Provide the (x, y) coordinate of the cell's center where the given text is located.  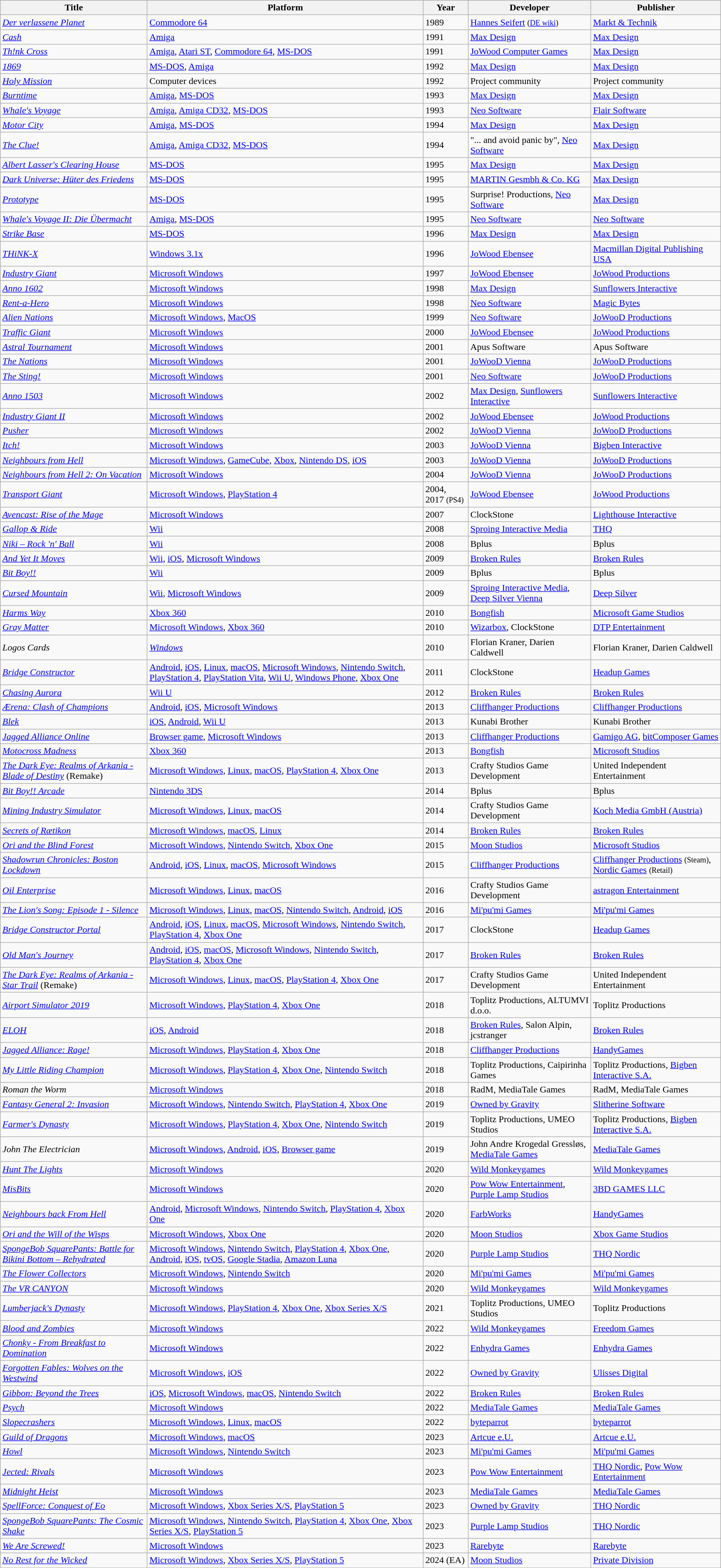
FarbWorks (530, 1214)
2011 (446, 672)
Pow Wow Entertainment (530, 1471)
Blek (74, 721)
Cash (74, 37)
Fantasy General 2: Invasion (74, 1104)
SpongeBob SquarePants: Battle for Bikini Bottom – Rehydrated (74, 1254)
2021 (446, 1308)
Ulisses Digital (656, 1373)
Jagged Alliance: Rage! (74, 1050)
Sproing Interactive Media, Deep Silver Vienna (530, 593)
Hannes Seifert (DE wiki) (530, 22)
Gray Matter (74, 627)
2007 (446, 514)
Ori and the Will of the Wisps (74, 1234)
Microsoft Windows, Nintendo Switch, PlayStation 4, Xbox One (285, 1104)
Microsoft Game Studios (656, 613)
Jected: Rivals (74, 1471)
Microsoft Windows, PlayStation 4 (285, 495)
Bit Boy!! Arcade (74, 791)
Slitherine Software (656, 1104)
THQ Nordic, Pow Wow Entertainment (656, 1471)
Sproing Interactive Media (530, 529)
Transport Giant (74, 495)
Rent-a-Hero (74, 303)
Motocross Madness (74, 751)
John Andre Krogedal Gressløs, MediaTale Games (530, 1149)
Wii, iOS, Microsoft Windows (285, 558)
Burntime (74, 96)
Prototype (74, 199)
Developer (530, 8)
Midnight Heist (74, 1491)
Neighbours from Hell (74, 460)
Browser game, Microsoft Windows (285, 736)
Microsoft Windows, GameCube, Xbox, Nintendo DS, iOS (285, 460)
DTP Entertainment (656, 627)
Android, iOS, Linux, macOS, Microsoft Windows, Nintendo Switch, PlayStation 4, PlayStation Vita, Wii U, Windows Phone, Xbox One (285, 672)
Microsoft Windows, Android, iOS, Browser game (285, 1149)
We Are Screwed! (74, 1546)
1997 (446, 274)
Android, iOS, Linux, macOS, Microsoft Windows, Nintendo Switch, PlayStation 4, Xbox One (285, 929)
Chasing Aurora (74, 692)
The Lion's Song: Episode 1 - Silence (74, 910)
1999 (446, 318)
Ærena: Clash of Champions (74, 707)
Forgotten Fables: Wolves on the Westwind (74, 1373)
Magic Bytes (656, 303)
Avencast: Rise of the Mage (74, 514)
Motor City (74, 125)
Ori and the Blind Forest (74, 845)
And Yet It Moves (74, 558)
Der verlassene Planet (74, 22)
Oil Enterprise (74, 890)
Anno 1503 (74, 396)
The Nations (74, 361)
Guild of Dragons (74, 1437)
2000 (446, 332)
Neighbours back From Hell (74, 1214)
Android, iOS, macOS, Microsoft Windows, Nintendo Switch, PlayStation 4, Xbox One (285, 955)
Microsoft Windows, macOS, Linux (285, 830)
Gibbon: Beyond the Trees (74, 1393)
Microsoft Windows, Nintendo Switch, PlayStation 4, Xbox One, Android, iOS, tvOS, Google Stadia, Amazon Luna (285, 1254)
Microsoft Windows, Xbox 360 (285, 627)
Toplitz Productions, Caipirinha Games (530, 1070)
Whale's Voyage II: Die Übermacht (74, 219)
Wii, Microsoft Windows (285, 593)
The Dark Eye: Realms of Arkania - Blade of Destiny (Remake) (74, 771)
2004 (446, 475)
Chonky - From Breakfast to Domination (74, 1348)
The Dark Eye: Realms of Arkania - Star Trail (Remake) (74, 980)
Logos Cards (74, 647)
ELOH (74, 1030)
Strike Base (74, 234)
John The Electrician (74, 1149)
Howl (74, 1452)
1989 (446, 22)
Microsoft Windows, Linux, macOS, Nintendo Switch, Android, iOS (285, 910)
SpellForce: Conquest of Eo (74, 1506)
Publisher (656, 8)
Traffic Giant (74, 332)
Title (74, 8)
Old Man's Journey (74, 955)
Harms Way (74, 613)
Itch! (74, 445)
"... and avoid panic by", Neo Software (530, 145)
Android, iOS, Linux, macOS, Microsoft Windows (285, 865)
Microsoft Windows, Xbox One (285, 1234)
Computer devices (285, 81)
3BD GAMES LLC (656, 1189)
THQ (656, 529)
astragon Entertainment (656, 890)
The Sting! (74, 376)
Astral Tournament (74, 347)
2012 (446, 692)
Deep Silver (656, 593)
Roman the Worm (74, 1090)
Android, iOS, Microsoft Windows (285, 707)
The VR CANYON (74, 1288)
Bridge Constructor Portal (74, 929)
Freedom Games (656, 1328)
Blood and Zombies (74, 1328)
Jagged Alliance Online (74, 736)
Toplitz Productions, ALTUMVI d.o.o. (530, 1005)
2024 (EA) (446, 1560)
Mining Industry Simulator (74, 811)
MS-DOS, Amiga (285, 66)
Bit Boy!! (74, 573)
No Rest for the Wicked (74, 1560)
Holy Mission (74, 81)
Max Design, Sunflowers Interactive (530, 396)
Dark Universe: Hüter des Friedens (74, 179)
Whale's Voyage (74, 110)
Private Division (656, 1560)
Lumberjack's Dynasty (74, 1308)
Microsoft Windows, MacOS (285, 318)
Microsoft Windows, PlayStation 4, Xbox One, Xbox Series X/S (285, 1308)
Cliffhanger Productions (Steam), Nordic Games (Retail) (656, 865)
Industry Giant (74, 274)
Psych (74, 1408)
Gamigo AG, bitComposer Games (656, 736)
Anno 1602 (74, 288)
Surprise! Productions, Neo Software (530, 199)
Industry Giant II (74, 416)
THiNK-X (74, 254)
My Little Riding Champion (74, 1070)
Windows (285, 647)
Farmer's Dynasty (74, 1124)
Amiga, Atari ST, Commodore 64, MS-DOS (285, 52)
Microsoft Windows, Nintendo Switch, Xbox One (285, 845)
Platform (285, 8)
Pusher (74, 430)
Lighthouse Interactive (656, 514)
Airport Simulator 2019 (74, 1005)
SpongeBob SquarePants: The Cosmic Shake (74, 1526)
Bigben Interactive (656, 445)
iOS, Android, Wii U (285, 721)
Hunt The Lights (74, 1169)
The Clue! (74, 145)
Windows 3.1x (285, 254)
Nintendo 3DS (285, 791)
The Flower Collectors (74, 1274)
iOS, Microsoft Windows, macOS, Nintendo Switch (285, 1393)
Xbox Game Studios (656, 1234)
Koch Media GmbH (Austria) (656, 811)
Niki – Rock 'n' Ball (74, 544)
MARTIN Gesmbh & Co. KG (530, 179)
Alien Nations (74, 318)
Commodore 64 (285, 22)
MisBits (74, 1189)
Wii U (285, 692)
Flair Software (656, 110)
Slopecrashers (74, 1422)
Microsoft Windows, macOS (285, 1437)
Amiga (285, 37)
Albert Lasser's Clearing House (74, 165)
1869 (74, 66)
iOS, Android (285, 1030)
Broken Rules, Salon Alpin, jcstranger (530, 1030)
Markt & Technik (656, 22)
Macmillan Digital Publishing USA (656, 254)
Microsoft Windows, iOS (285, 1373)
Secrets of Rætikon (74, 830)
Pow Wow Entertainment, Purple Lamp Studios (530, 1189)
Year (446, 8)
Cursed Mountain (74, 593)
Gallop & Ride (74, 529)
Android, Microsoft Windows, Nintendo Switch, PlayStation 4, Xbox One (285, 1214)
Wizarbox, ClockStone (530, 627)
Bridge Constructor (74, 672)
Microsoft Windows, Nintendo Switch, PlayStation 4, Xbox One, Xbox Series X/S, PlayStation 5 (285, 1526)
Shadowrun Chronicles: Boston Lockdown (74, 865)
Th!nk Cross (74, 52)
Neighbours from Hell 2: On Vacation (74, 475)
JoWood Computer Games (530, 52)
2004, 2017 (PS4) (446, 495)
